Search for the cell housing the specified text and yield its (x, y) center coordinate. 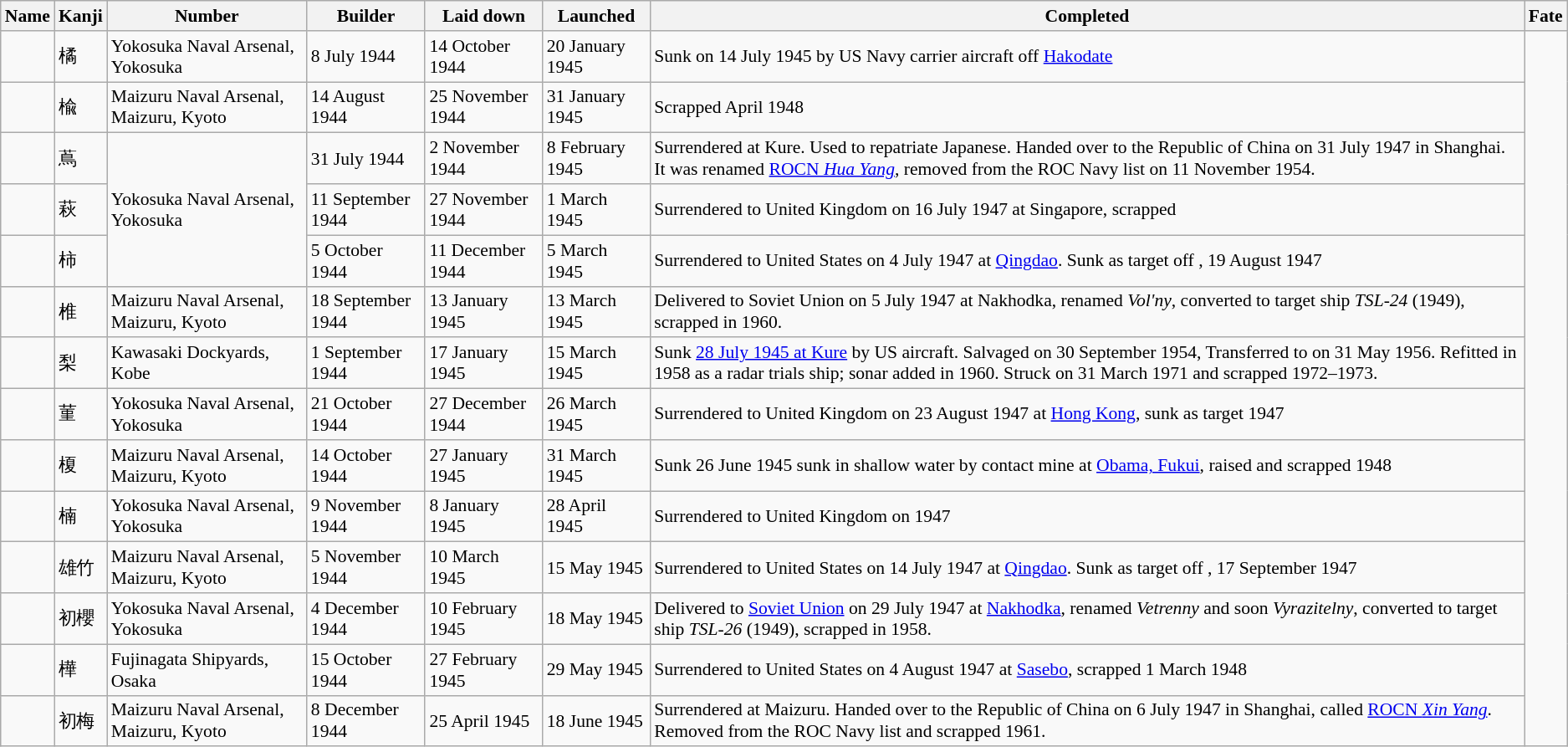
5 November 1944 (366, 567)
14 August 1944 (366, 107)
27 January 1945 (483, 465)
楠 (80, 517)
橘 (80, 57)
5 March 1945 (597, 261)
Kawasaki Dockyards, Kobe (207, 363)
Surrendered to United Kingdom on 23 August 1947 at Hong Kong, sunk as target 1947 (1087, 415)
18 May 1945 (597, 619)
29 May 1945 (597, 669)
17 January 1945 (483, 363)
初櫻 (80, 619)
28 April 1945 (597, 517)
蔦 (80, 159)
13 January 1945 (483, 311)
2 November 1944 (483, 159)
11 September 1944 (366, 209)
31 March 1945 (597, 465)
15 October 1944 (366, 669)
Kanji (80, 16)
1 September 1944 (366, 363)
27 November 1944 (483, 209)
Sunk 26 June 1945 sunk in shallow water by contact mine at Obama, Fukui, raised and scrapped 1948 (1087, 465)
Surrendered to United Kingdom on 16 July 1947 at Singapore, scrapped (1087, 209)
初梅 (80, 721)
9 November 1944 (366, 517)
Delivered to Soviet Union on 5 July 1947 at Nakhodka, renamed Vol'ny, converted to target ship TSL-24 (1949), scrapped in 1960. (1087, 311)
Fujinagata Shipyards, Osaka (207, 669)
Builder (366, 16)
樺 (80, 669)
1 March 1945 (597, 209)
Surrendered to United States on 4 August 1947 at Sasebo, scrapped 1 March 1948 (1087, 669)
Fate (1545, 16)
31 July 1944 (366, 159)
楡 (80, 107)
25 April 1945 (483, 721)
Laid down (483, 16)
15 March 1945 (597, 363)
8 December 1944 (366, 721)
10 February 1945 (483, 619)
5 October 1944 (366, 261)
梨 (80, 363)
27 December 1944 (483, 415)
雄竹 (80, 567)
18 June 1945 (597, 721)
榎 (80, 465)
20 January 1945 (597, 57)
11 December 1944 (483, 261)
Name (28, 16)
31 January 1945 (597, 107)
26 March 1945 (597, 415)
Sunk on 14 July 1945 by US Navy carrier aircraft off Hakodate (1087, 57)
Completed (1087, 16)
8 February 1945 (597, 159)
椎 (80, 311)
8 January 1945 (483, 517)
Launched (597, 16)
15 May 1945 (597, 567)
Surrendered to United Kingdom on 1947 (1087, 517)
柿 (80, 261)
Surrendered to United States on 4 July 1947 at Qingdao. Sunk as target off , 19 August 1947 (1087, 261)
25 November 1944 (483, 107)
Surrendered to United States on 14 July 1947 at Qingdao. Sunk as target off , 17 September 1947 (1087, 567)
18 September 1944 (366, 311)
Scrapped April 1948 (1087, 107)
萩 (80, 209)
10 March 1945 (483, 567)
21 October 1944 (366, 415)
菫 (80, 415)
4 December 1944 (366, 619)
8 July 1944 (366, 57)
Number (207, 16)
13 March 1945 (597, 311)
27 February 1945 (483, 669)
